Output the [x, y] coordinate of the center of the cell containing the given text.  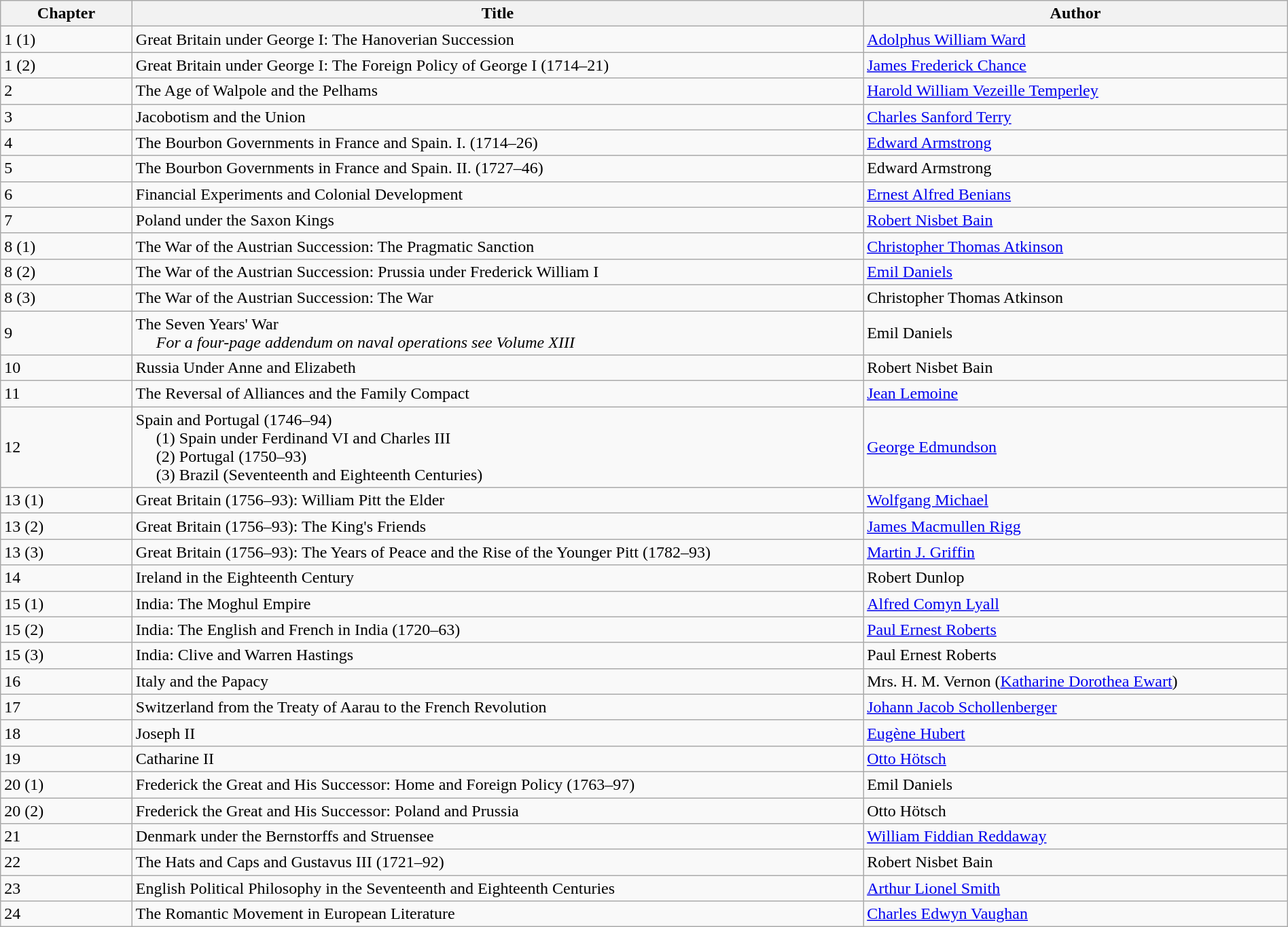
Catharine II [497, 759]
Author [1076, 14]
George Edmundson [1076, 447]
15 (2) [67, 630]
15 (3) [67, 655]
Arthur Lionel Smith [1076, 888]
Spain and Portugal (1746–94) (1) Spain under Ferdinand VI and Charles III (2) Portugal (1750–93) (3) Brazil (Seventeenth and Eighteenth Centuries) [497, 447]
Harold William Vezeille Temperley [1076, 91]
Great Britain under George I: The Foreign Policy of George I (1714–21) [497, 65]
Jean Lemoine [1076, 394]
20 (2) [67, 810]
21 [67, 837]
9 [67, 333]
Great Britain (1756–93): The Years of Peace and the Rise of the Younger Pitt (1782–93) [497, 552]
Alfred Comyn Lyall [1076, 604]
Great Britain (1756–93): The King's Friends [497, 526]
15 (1) [67, 604]
Great Britain under George I: The Hanoverian Succession [497, 39]
2 [67, 91]
The War of the Austrian Succession: The Pragmatic Sanction [497, 246]
James Macmullen Rigg [1076, 526]
23 [67, 888]
10 [67, 368]
William Fiddian Reddaway [1076, 837]
India: The English and French in India (1720–63) [497, 630]
5 [67, 168]
19 [67, 759]
Frederick the Great and His Successor: Poland and Prussia [497, 810]
The Bourbon Governments in France and Spain. II. (1727–46) [497, 168]
The Seven Years' War For a four-page addendum on naval operations see Volume XIII [497, 333]
8 (3) [67, 297]
13 (2) [67, 526]
1 (2) [67, 65]
Italy and the Papacy [497, 681]
18 [67, 733]
The Age of Walpole and the Pelhams [497, 91]
Financial Experiments and Colonial Development [497, 194]
13 (3) [67, 552]
8 (2) [67, 272]
Denmark under the Bernstorffs and Struensee [497, 837]
Title [497, 14]
Ireland in the Eighteenth Century [497, 578]
Jacobotism and the Union [497, 117]
India: The Moghul Empire [497, 604]
The Hats and Caps and Gustavus III (1721–92) [497, 862]
22 [67, 862]
India: Clive and Warren Hastings [497, 655]
12 [67, 447]
Chapter [67, 14]
The Romantic Movement in European Literature [497, 914]
Robert Dunlop [1076, 578]
13 (1) [67, 501]
Mrs. H. M. Vernon (Katharine Dorothea Ewart) [1076, 681]
Eugène Hubert [1076, 733]
Joseph II [497, 733]
The Bourbon Governments in France and Spain. I. (1714–26) [497, 143]
Martin J. Griffin [1076, 552]
8 (1) [67, 246]
The Reversal of Alliances and the Family Compact [497, 394]
Johann Jacob Schollenberger [1076, 707]
English Political Philosophy in the Seventeenth and Eighteenth Centuries [497, 888]
16 [67, 681]
Frederick the Great and His Successor: Home and Foreign Policy (1763–97) [497, 784]
Ernest Alfred Benians [1076, 194]
Poland under the Saxon Kings [497, 220]
20 (1) [67, 784]
The War of the Austrian Succession: Prussia under Frederick William I [497, 272]
Charles Edwyn Vaughan [1076, 914]
14 [67, 578]
11 [67, 394]
Charles Sanford Terry [1076, 117]
3 [67, 117]
7 [67, 220]
4 [67, 143]
James Frederick Chance [1076, 65]
6 [67, 194]
24 [67, 914]
The War of the Austrian Succession: The War [497, 297]
Russia Under Anne and Elizabeth [497, 368]
Great Britain (1756–93): William Pitt the Elder [497, 501]
17 [67, 707]
Switzerland from the Treaty of Aarau to the French Revolution [497, 707]
Adolphus William Ward [1076, 39]
1 (1) [67, 39]
Wolfgang Michael [1076, 501]
